From the cell containing the given text, extract its center point as (x, y) coordinate. 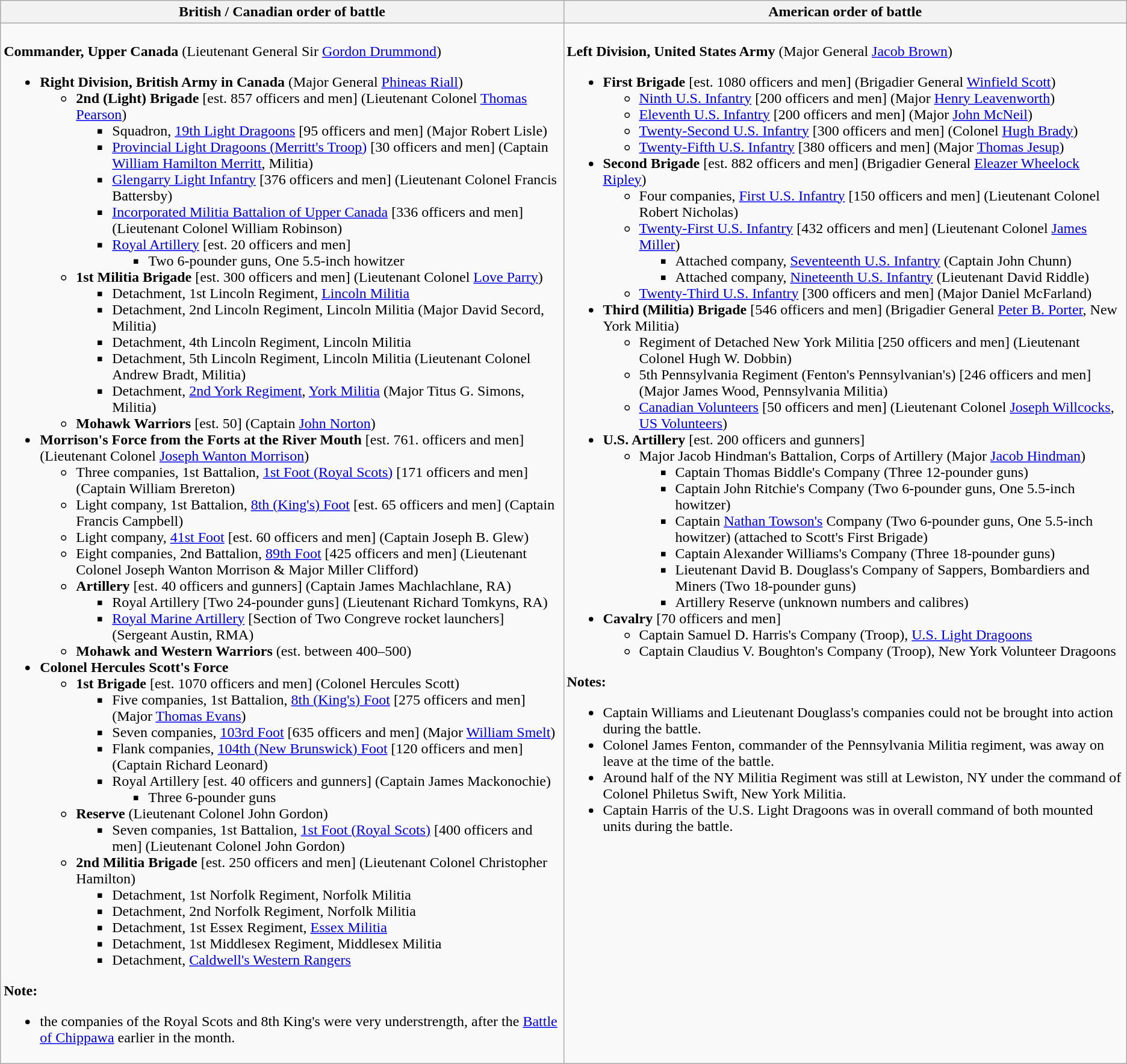
American order of battle (845, 12)
British / Canadian order of battle (282, 12)
